Determine the (X, Y) coordinate at the center of the cell enclosing the given text.  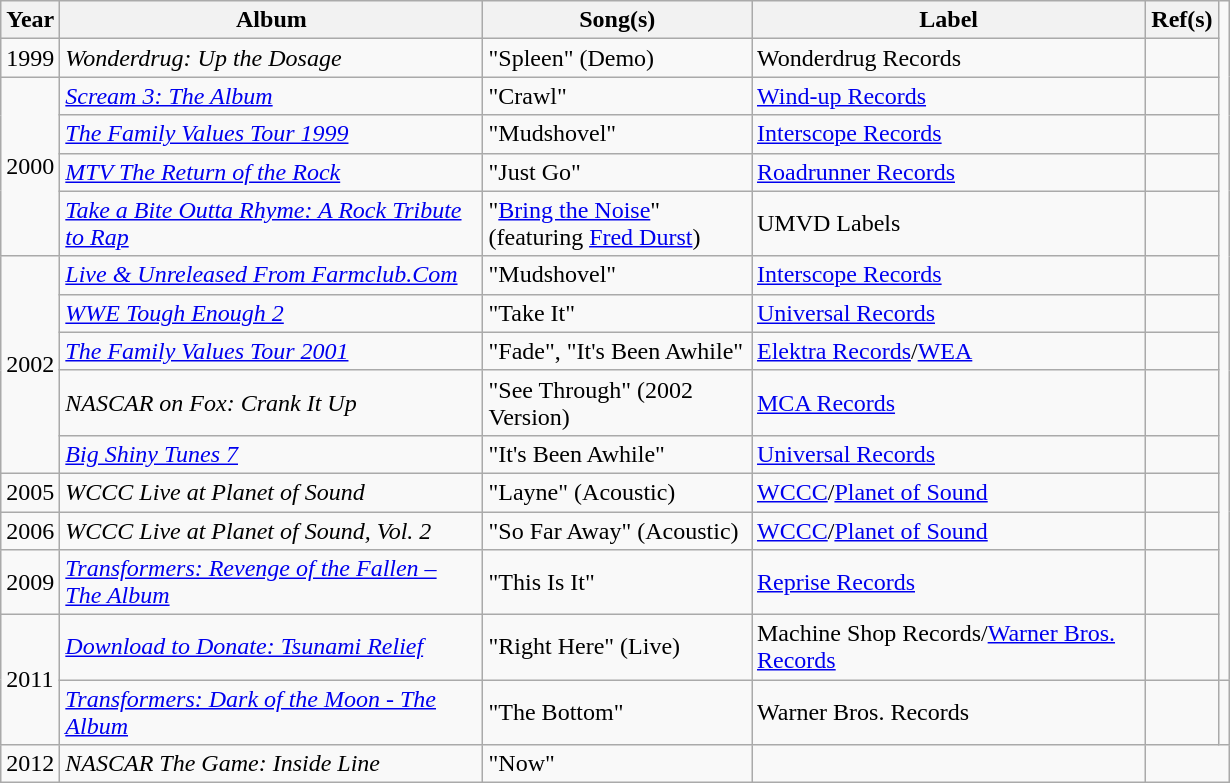
Song(s) (618, 20)
Elektra Records/WEA (949, 351)
"The Bottom" (618, 712)
MTV The Return of the Rock (272, 172)
2002 (30, 364)
The Family Values Tour 2001 (272, 351)
1999 (30, 58)
Transformers: Revenge of the Fallen – The Album (272, 582)
Transformers: Dark of the Moon - The Album (272, 712)
"Crawl" (618, 96)
"Now" (618, 764)
Wonderdrug: Up the Dosage (272, 58)
2006 (30, 531)
NASCAR on Fox: Crank It Up (272, 402)
Download to Donate: Tsunami Relief (272, 648)
2000 (30, 166)
MCA Records (949, 402)
"So Far Away" (Acoustic) (618, 531)
Take a Bite Outta Rhyme: A Rock Tribute to Rap (272, 224)
"Layne" (Acoustic) (618, 492)
"Spleen" (Demo) (618, 58)
WWE Tough Enough 2 (272, 313)
"Bring the Noise"(featuring Fred Durst) (618, 224)
Machine Shop Records/Warner Bros. Records (949, 648)
"It's Been Awhile" (618, 454)
Scream 3: The Album (272, 96)
UMVD Labels (949, 224)
Wind-up Records (949, 96)
2005 (30, 492)
WCCC Live at Planet of Sound (272, 492)
"See Through" (2002 Version) (618, 402)
Roadrunner Records (949, 172)
Wonderdrug Records (949, 58)
Year (30, 20)
2009 (30, 582)
"Take It" (618, 313)
"Right Here" (Live) (618, 648)
"Fade", "It's Been Awhile" (618, 351)
2012 (30, 764)
"Just Go" (618, 172)
NASCAR The Game: Inside Line (272, 764)
Label (949, 20)
"This Is It" (618, 582)
Warner Bros. Records (949, 712)
Live & Unreleased From Farmclub.Com (272, 275)
Album (272, 20)
2011 (30, 680)
WCCC Live at Planet of Sound, Vol. 2 (272, 531)
Big Shiny Tunes 7 (272, 454)
Reprise Records (949, 582)
Ref(s) (1182, 20)
The Family Values Tour 1999 (272, 134)
